Determine the [x, y] coordinate at the center of the cell enclosing the given text.  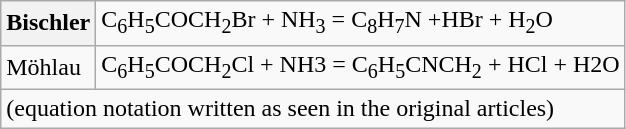
Möhlau [48, 67]
(equation notation written as seen in the original articles) [313, 108]
C6H5COCH2Br + NH3 = C8H7N +HBr + H2O [360, 23]
Bischler [48, 23]
C6H5COCH2Cl + NH3 = C6H5CNCH2 + HCl + H2O [360, 67]
